Determine the (x, y) coordinate at the center of the cell enclosing the given text.  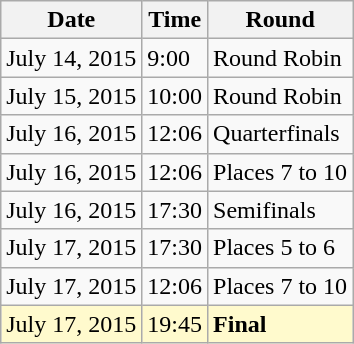
Places 5 to 6 (280, 248)
10:00 (175, 96)
Final (280, 324)
Date (72, 20)
Round (280, 20)
9:00 (175, 58)
July 14, 2015 (72, 58)
19:45 (175, 324)
July 15, 2015 (72, 96)
Quarterfinals (280, 134)
Time (175, 20)
Semifinals (280, 210)
